Identify which cell holds the provided text, then report its [X, Y] central coordinate. 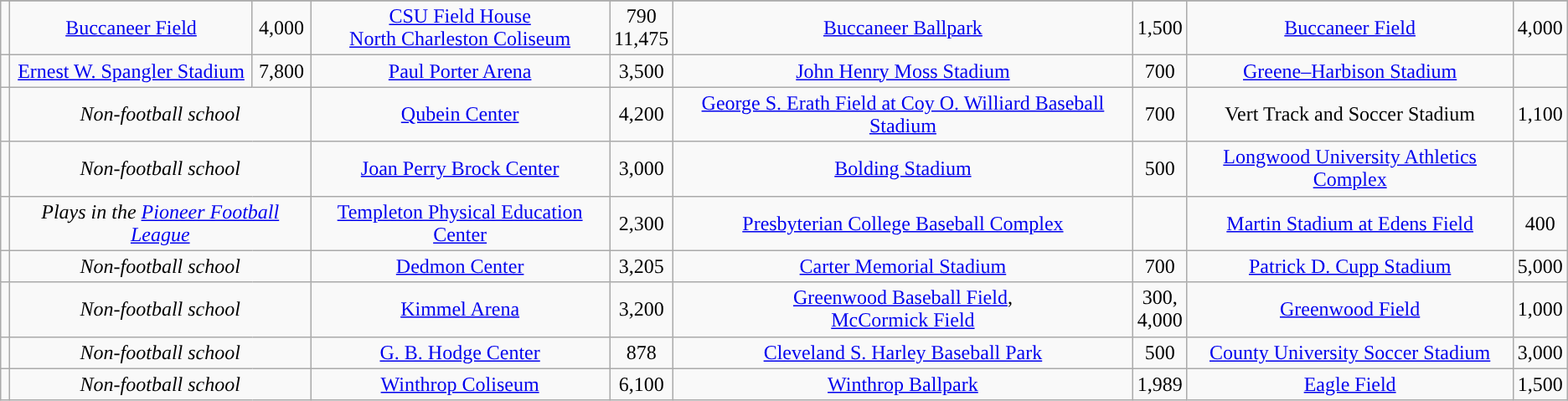
400 [1540, 223]
Ernest W. Spangler Stadium [131, 71]
Greenwood Field [1350, 310]
5,000 [1540, 266]
878 [642, 352]
Joan Perry Brock Center [461, 169]
Templeton Physical Education Center [461, 223]
4,200 [642, 114]
6,100 [642, 384]
George S. Erath Field at Coy O. Williard Baseball Stadium [903, 114]
Patrick D. Cupp Stadium [1350, 266]
Greene–Harbison Stadium [1350, 71]
Winthrop Ballpark [903, 384]
1,989 [1159, 384]
Qubein Center [461, 114]
3,200 [642, 310]
79011,475 [642, 28]
County University Soccer Stadium [1350, 352]
Vert Track and Soccer Stadium [1350, 114]
John Henry Moss Stadium [903, 71]
G. B. Hodge Center [461, 352]
3,205 [642, 266]
Dedmon Center [461, 266]
1,100 [1540, 114]
Presbyterian College Baseball Complex [903, 223]
Buccaneer Ballpark [903, 28]
CSU Field HouseNorth Charleston Coliseum [461, 28]
1,000 [1540, 310]
Plays in the Pioneer Football League [161, 223]
Eagle Field [1350, 384]
Greenwood Baseball Field,McCormick Field [903, 310]
Bolding Stadium [903, 169]
Winthrop Coliseum [461, 384]
Paul Porter Arena [461, 71]
Carter Memorial Stadium [903, 266]
2,300 [642, 223]
3,500 [642, 71]
Cleveland S. Harley Baseball Park [903, 352]
Longwood University Athletics Complex [1350, 169]
Kimmel Arena [461, 310]
7,800 [281, 71]
Martin Stadium at Edens Field [1350, 223]
300,4,000 [1159, 310]
